Search for the cell housing the specified text and yield its [x, y] center coordinate. 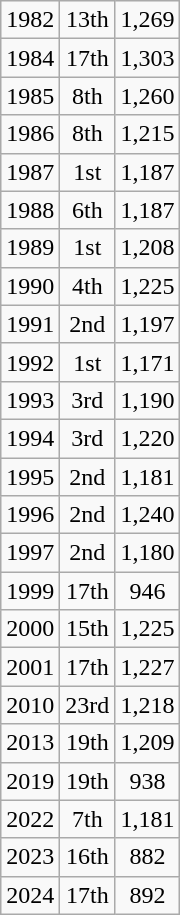
1987 [30, 172]
1992 [30, 362]
1,190 [148, 400]
2013 [30, 743]
1988 [30, 210]
1,240 [148, 515]
1,303 [148, 58]
1,218 [148, 705]
1985 [30, 96]
892 [148, 895]
2022 [30, 819]
1986 [30, 134]
13th [88, 20]
2010 [30, 705]
1990 [30, 286]
6th [88, 210]
1999 [30, 591]
938 [148, 781]
1,227 [148, 667]
1,197 [148, 324]
1991 [30, 324]
882 [148, 857]
1982 [30, 20]
1995 [30, 477]
23rd [88, 705]
4th [88, 286]
1994 [30, 438]
1,209 [148, 743]
2019 [30, 781]
1993 [30, 400]
1,208 [148, 248]
1,215 [148, 134]
2001 [30, 667]
2023 [30, 857]
16th [88, 857]
946 [148, 591]
7th [88, 819]
15th [88, 629]
1984 [30, 58]
2024 [30, 895]
1,269 [148, 20]
1,171 [148, 362]
1996 [30, 515]
1,220 [148, 438]
1,260 [148, 96]
1989 [30, 248]
1,180 [148, 553]
1997 [30, 553]
2000 [30, 629]
